Detect which cell encompasses the target text, then output its (X, Y) center coordinate. 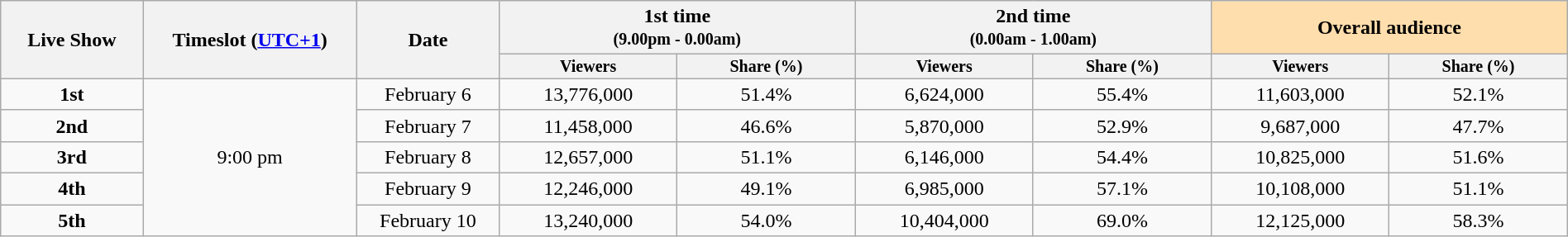
52.1% (1479, 94)
February 9 (428, 188)
10,404,000 (944, 220)
February 7 (428, 126)
55.4% (1121, 94)
6,146,000 (944, 157)
12,246,000 (589, 188)
February 8 (428, 157)
54.4% (1121, 157)
69.0% (1121, 220)
6,624,000 (944, 94)
Live Show (72, 40)
Date (428, 40)
54.0% (766, 220)
4th (72, 188)
49.1% (766, 188)
February 6 (428, 94)
12,125,000 (1300, 220)
13,776,000 (589, 94)
12,657,000 (589, 157)
57.1% (1121, 188)
13,240,000 (589, 220)
51.4% (766, 94)
9,687,000 (1300, 126)
52.9% (1121, 126)
51.6% (1479, 157)
3rd (72, 157)
10,108,000 (1300, 188)
1st time(9.00pm - 0.00am) (678, 28)
58.3% (1479, 220)
9:00 pm (250, 157)
10,825,000 (1300, 157)
2nd (72, 126)
Overall audience (1389, 28)
5,870,000 (944, 126)
5th (72, 220)
11,458,000 (589, 126)
46.6% (766, 126)
Timeslot (UTC+1) (250, 40)
1st (72, 94)
February 10 (428, 220)
6,985,000 (944, 188)
11,603,000 (1300, 94)
47.7% (1479, 126)
2nd time(0.00am - 1.00am) (1034, 28)
